Search for the cell housing the specified text and yield its (x, y) center coordinate. 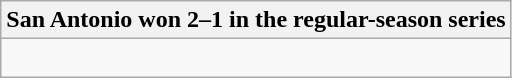
San Antonio won 2–1 in the regular-season series (256, 20)
